Locate the cell with the specified text and output its (X, Y) center coordinate. 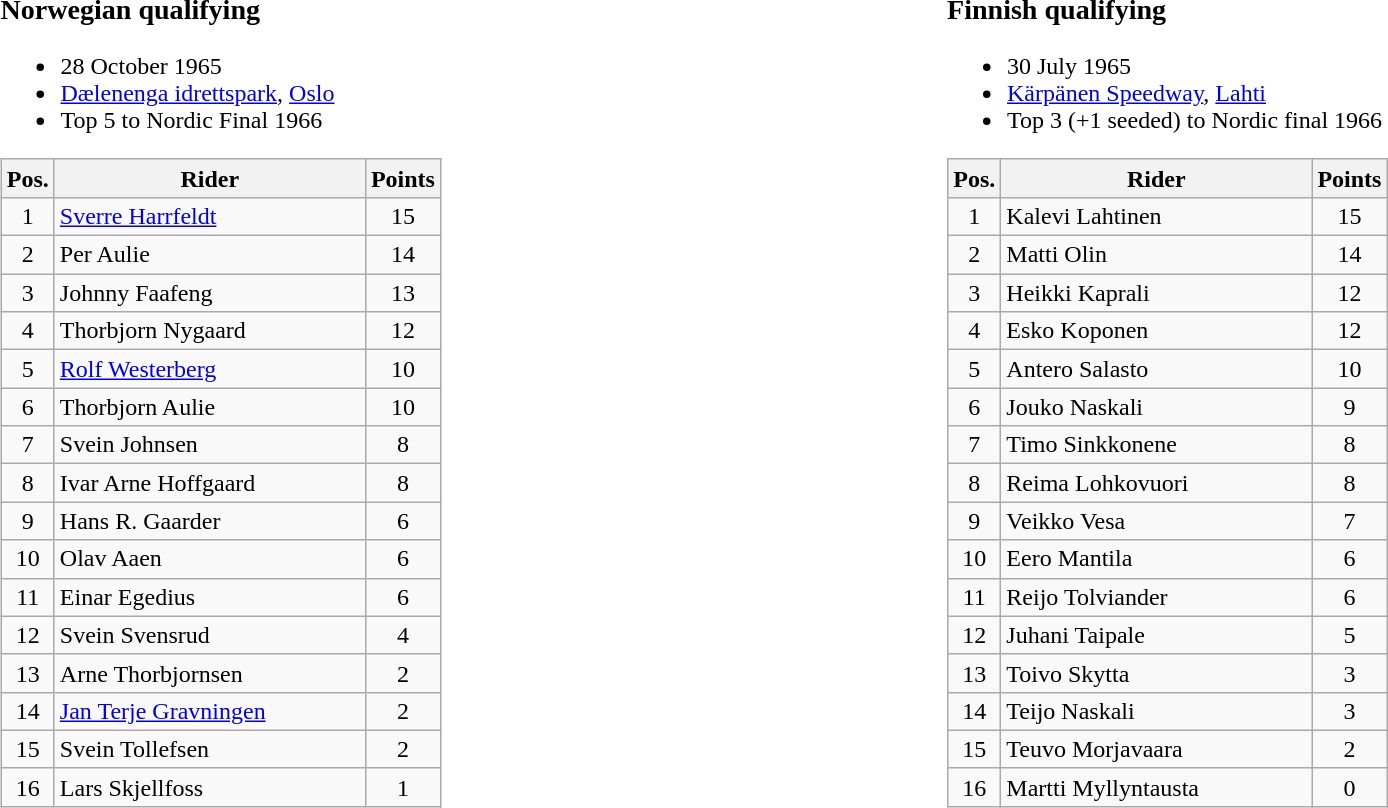
Sverre Harrfeldt (210, 216)
Einar Egedius (210, 597)
Svein Svensrud (210, 635)
Jan Terje Gravningen (210, 711)
Olav Aaen (210, 559)
Lars Skjellfoss (210, 787)
Kalevi Lahtinen (1156, 216)
Teuvo Morjavaara (1156, 749)
Svein Tollefsen (210, 749)
Per Aulie (210, 255)
Antero Salasto (1156, 369)
0 (1350, 787)
Juhani Taipale (1156, 635)
Thorbjorn Nygaard (210, 331)
Martti Myllyntausta (1156, 787)
Matti Olin (1156, 255)
Teijo Naskali (1156, 711)
Johnny Faafeng (210, 293)
Jouko Naskali (1156, 407)
Svein Johnsen (210, 445)
Esko Koponen (1156, 331)
Timo Sinkkonene (1156, 445)
Ivar Arne Hoffgaard (210, 483)
Reijo Tolviander (1156, 597)
Toivo Skytta (1156, 673)
Veikko Vesa (1156, 521)
Rolf Westerberg (210, 369)
Thorbjorn Aulie (210, 407)
Arne Thorbjornsen (210, 673)
Hans R. Gaarder (210, 521)
Reima Lohkovuori (1156, 483)
Heikki Kaprali (1156, 293)
Eero Mantila (1156, 559)
